Provide the (X, Y) coordinate of the cell's center where the given text is located.  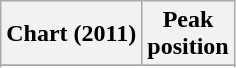
Chart (2011) (72, 34)
Peakposition (188, 34)
